Return (x, y) of the center of cell containing provided text 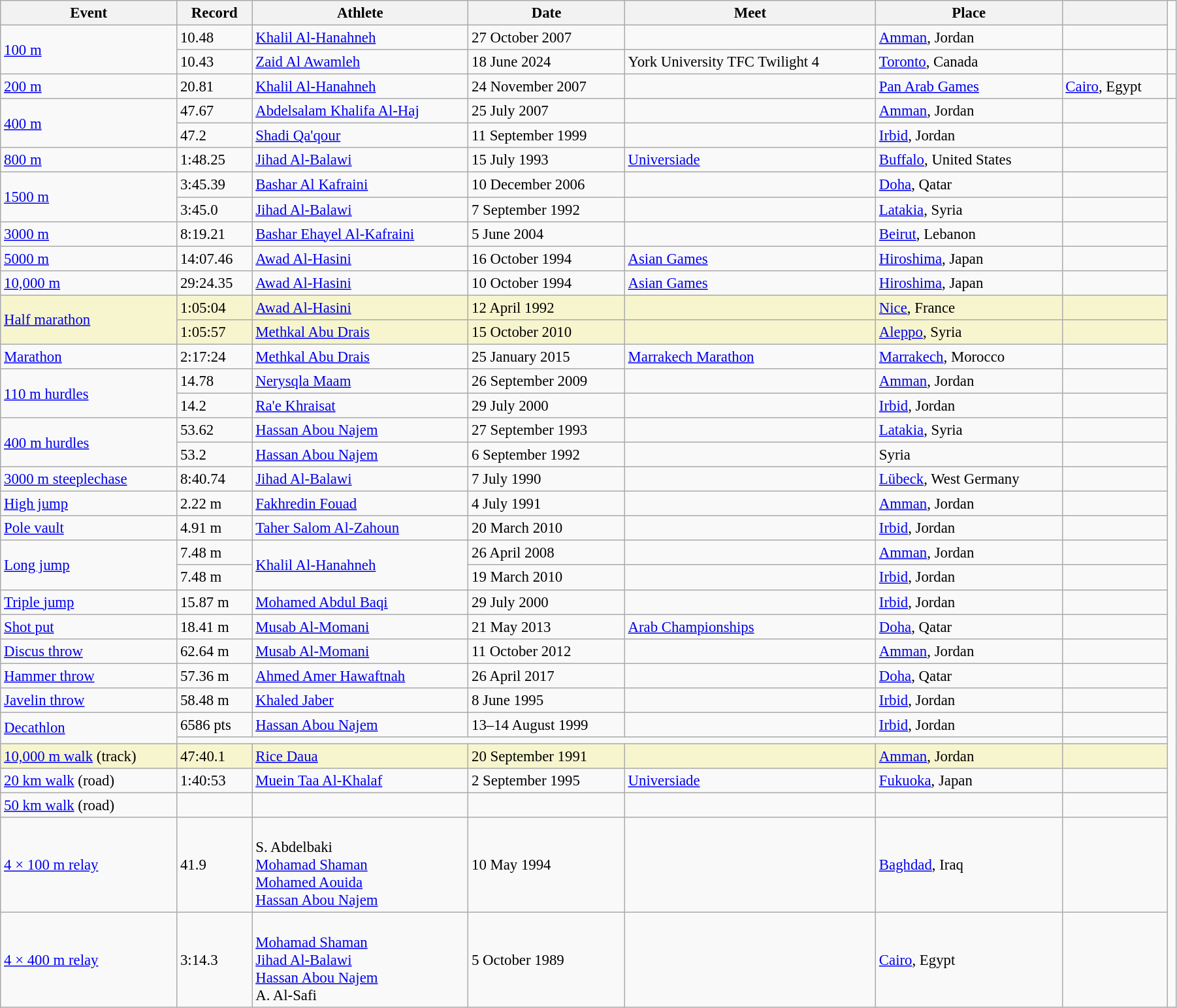
3:45.0 (214, 210)
18.41 m (214, 627)
4 × 400 m relay (89, 960)
5 June 2004 (547, 234)
Place (969, 13)
400 m hurdles (89, 443)
Marathon (89, 356)
47.2 (214, 136)
Discus throw (89, 651)
Athlete (361, 13)
Marrakech, Morocco (969, 356)
26 September 2009 (547, 381)
400 m (89, 123)
Long jump (89, 565)
Marrakech Marathon (750, 356)
2:17:24 (214, 356)
High jump (89, 504)
Triple jump (89, 602)
1500 m (89, 197)
Nerysqla Maam (361, 381)
Toronto, Canada (969, 62)
Decathlon (89, 728)
Lübeck, West Germany (969, 479)
Pole vault (89, 528)
Abdelsalam Khalifa Al-Haj (361, 111)
26 April 2017 (547, 676)
100 m (89, 50)
110 m hurdles (89, 393)
Event (89, 13)
13–14 August 1999 (547, 725)
200 m (89, 87)
5000 m (89, 259)
Fukuoka, Japan (969, 781)
3000 m (89, 234)
16 October 1994 (547, 259)
Muein Taa Al-Khalaf (361, 781)
2 September 1995 (547, 781)
2.22 m (214, 504)
Shadi Qa'qour (361, 136)
20 March 2010 (547, 528)
Arab Championships (750, 627)
8:19.21 (214, 234)
Mohamad ShamanJihad Al-BalawiHassan Abou NajemA. Al-Safi (361, 960)
Buffalo, United States (969, 160)
15 October 2010 (547, 332)
14:07.46 (214, 259)
Half marathon (89, 320)
1:48.25 (214, 160)
7 July 1990 (547, 479)
6 September 1992 (547, 455)
Javelin throw (89, 701)
15.87 m (214, 602)
7 September 1992 (547, 210)
11 October 2012 (547, 651)
53.62 (214, 430)
4.91 m (214, 528)
25 January 2015 (547, 356)
3000 m steeplechase (89, 479)
27 October 2007 (547, 38)
Hammer throw (89, 676)
Shot put (89, 627)
29:24.35 (214, 283)
10.48 (214, 38)
62.64 m (214, 651)
3:14.3 (214, 960)
Date (547, 13)
5 October 1989 (547, 960)
8:40.74 (214, 479)
18 June 2024 (547, 62)
1:05:57 (214, 332)
20 September 1991 (547, 756)
Meet (750, 13)
Fakhredin Fouad (361, 504)
Nice, France (969, 307)
York University TFC Twilight 4 (750, 62)
15 July 1993 (547, 160)
10,000 m walk (track) (89, 756)
41.9 (214, 865)
Mohamed Abdul Baqi (361, 602)
10,000 m (89, 283)
Syria (969, 455)
Record (214, 13)
20.81 (214, 87)
Pan Arab Games (969, 87)
Zaid Al Awamleh (361, 62)
8 June 1995 (547, 701)
Khaled Jaber (361, 701)
4 July 1991 (547, 504)
11 September 1999 (547, 136)
1:40:53 (214, 781)
10.43 (214, 62)
Aleppo, Syria (969, 332)
53.2 (214, 455)
50 km walk (road) (89, 806)
Bashar Al Kafraini (361, 185)
1:05:04 (214, 307)
12 April 1992 (547, 307)
Taher Salom Al-Zahoun (361, 528)
Beirut, Lebanon (969, 234)
47.67 (214, 111)
10 December 2006 (547, 185)
21 May 2013 (547, 627)
10 October 1994 (547, 283)
800 m (89, 160)
26 April 2008 (547, 553)
47:40.1 (214, 756)
24 November 2007 (547, 87)
Ra'e Khraisat (361, 405)
3:45.39 (214, 185)
10 May 1994 (547, 865)
27 September 1993 (547, 430)
14.78 (214, 381)
S. AbdelbakiMohamad ShamanMohamed AouidaHassan Abou Najem (361, 865)
25 July 2007 (547, 111)
57.36 m (214, 676)
Bashar Ehayel Al-Kafraini (361, 234)
Baghdad, Iraq (969, 865)
14.2 (214, 405)
Rice Daua (361, 756)
4 × 100 m relay (89, 865)
6586 pts (214, 725)
58.48 m (214, 701)
19 March 2010 (547, 578)
Ahmed Amer Hawaftnah (361, 676)
20 km walk (road) (89, 781)
